For the text-containing cell, return its midpoint in [x, y] coordinate format. 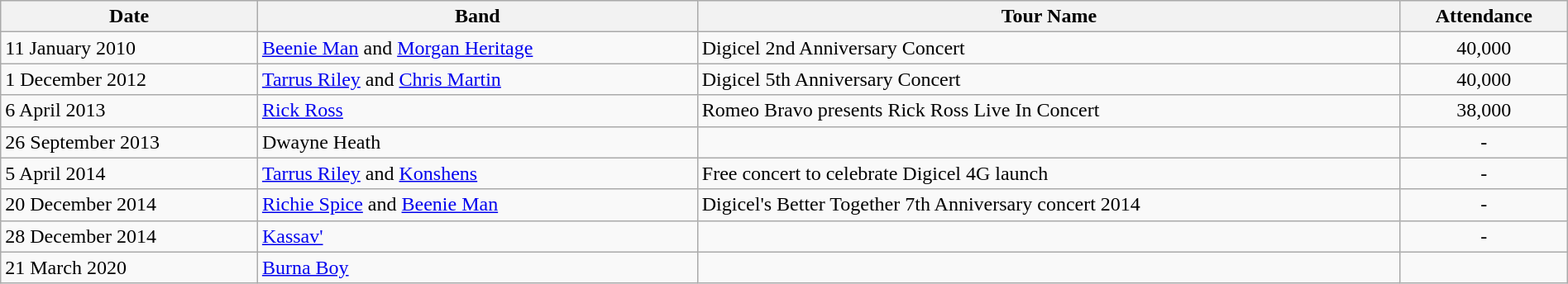
Free concert to celebrate Digicel 4G launch [1049, 173]
Digicel's Better Together 7th Anniversary concert 2014 [1049, 205]
Beenie Man and Morgan Heritage [477, 48]
Kassav' [477, 236]
28 December 2014 [129, 236]
1 December 2012 [129, 79]
Tour Name [1049, 17]
Attendance [1484, 17]
Tarrus Riley and Konshens [477, 173]
Romeo Bravo presents Rick Ross Live In Concert [1049, 111]
6 April 2013 [129, 111]
Digicel 2nd Anniversary Concert [1049, 48]
Dwayne Heath [477, 142]
38,000 [1484, 111]
11 January 2010 [129, 48]
Richie Spice and Beenie Man [477, 205]
21 March 2020 [129, 267]
Date [129, 17]
Digicel 5th Anniversary Concert [1049, 79]
Band [477, 17]
Burna Boy [477, 267]
5 April 2014 [129, 173]
Rick Ross [477, 111]
Tarrus Riley and Chris Martin [477, 79]
26 September 2013 [129, 142]
20 December 2014 [129, 205]
